For the text-containing cell, return its midpoint in [X, Y] coordinate format. 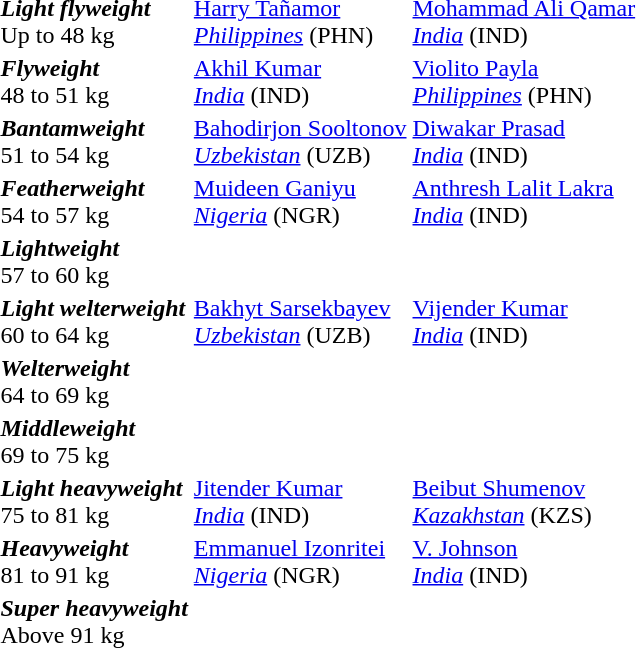
Jitender KumarIndia (IND) [300, 502]
Akhil KumarIndia (IND) [300, 82]
Bakhyt SarsekbayevUzbekistan (UZB) [300, 322]
Muideen GaniyuNigeria (NGR) [300, 202]
Emmanuel IzonriteiNigeria (NGR) [300, 562]
Bahodirjon SooltonovUzbekistan (UZB) [300, 142]
